For the text-containing cell, return its midpoint in [X, Y] coordinate format. 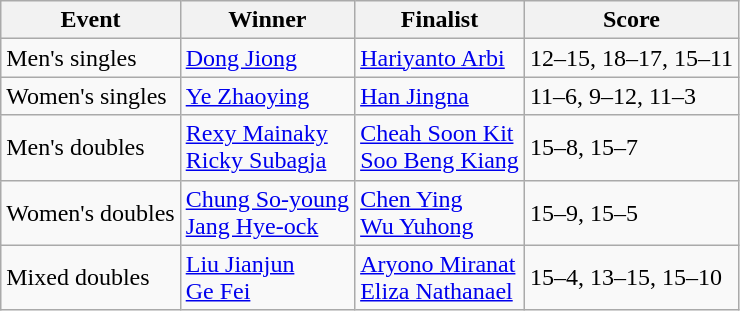
Ye Zhaoying [267, 96]
Cheah Soon Kit Soo Beng Kiang [440, 148]
Women's doubles [90, 212]
Finalist [440, 20]
Mixed doubles [90, 278]
Liu Jianjun Ge Fei [267, 278]
Women's singles [90, 96]
Men's doubles [90, 148]
Score [631, 20]
11–6, 9–12, 11–3 [631, 96]
Dong Jiong [267, 58]
Rexy Mainaky Ricky Subagja [267, 148]
Event [90, 20]
15–8, 15–7 [631, 148]
Han Jingna [440, 96]
Winner [267, 20]
Chen Ying Wu Yuhong [440, 212]
Aryono Miranat Eliza Nathanael [440, 278]
12–15, 18–17, 15–11 [631, 58]
Hariyanto Arbi [440, 58]
Chung So-young Jang Hye-ock [267, 212]
15–9, 15–5 [631, 212]
15–4, 13–15, 15–10 [631, 278]
Men's singles [90, 58]
